Identify which cell holds the provided text, then report its (x, y) central coordinate. 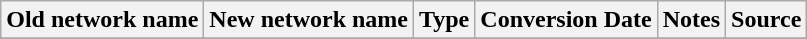
Conversion Date (566, 20)
New network name (309, 20)
Source (766, 20)
Type (444, 20)
Notes (691, 20)
Old network name (102, 20)
